Return the (x, y) coordinate for the center point of the cell that contains the specified text.  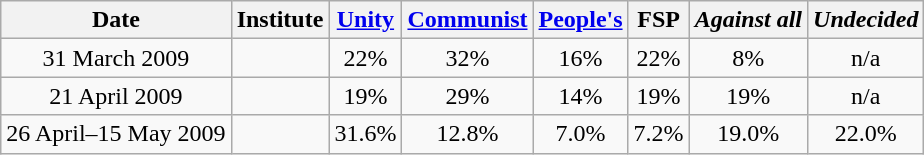
22.0% (866, 134)
7.0% (580, 134)
32% (468, 58)
Institute (280, 20)
12.8% (468, 134)
31 March 2009 (116, 58)
14% (580, 96)
16% (580, 58)
8% (748, 58)
Unity (366, 20)
Date (116, 20)
Against all (748, 20)
People's (580, 20)
26 April–15 May 2009 (116, 134)
7.2% (658, 134)
Undecided (866, 20)
Communist (468, 20)
19.0% (748, 134)
29% (468, 96)
FSP (658, 20)
21 April 2009 (116, 96)
31.6% (366, 134)
